Detect which cell encompasses the target text, then output its [x, y] center coordinate. 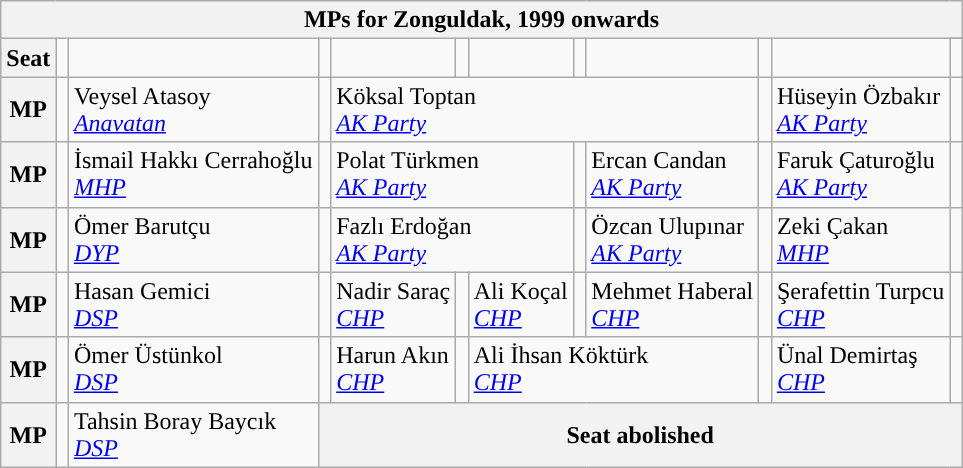
Zeki ÇakanMHP [860, 240]
Özcan UlupınarAK Party [672, 240]
Seat abolished [640, 434]
Harun AkınCHP [394, 370]
Hüseyin ÖzbakırAK Party [860, 110]
Ali KoçalCHP [520, 304]
Tahsin Boray BaycıkDSP [193, 434]
Nadir SaraçCHP [394, 304]
Ünal DemirtaşCHP [860, 370]
Ali İhsan KöktürkCHP [614, 370]
Mehmet HaberalCHP [672, 304]
İsmail Hakkı CerrahoğluMHP [193, 174]
Köksal ToptanAK Party [545, 110]
Şerafettin TurpcuCHP [860, 304]
Ömer ÜstünkolDSP [193, 370]
Faruk ÇaturoğluAK Party [860, 174]
Veysel AtasoyAnavatan [193, 110]
Ercan CandanAK Party [672, 174]
Fazlı ErdoğanAK Party [452, 240]
Hasan GemiciDSP [193, 304]
Seat [28, 58]
Polat TürkmenAK Party [452, 174]
Ömer BarutçuDYP [193, 240]
MPs for Zonguldak, 1999 onwards [482, 20]
